Return [x, y] of the center of cell containing provided text 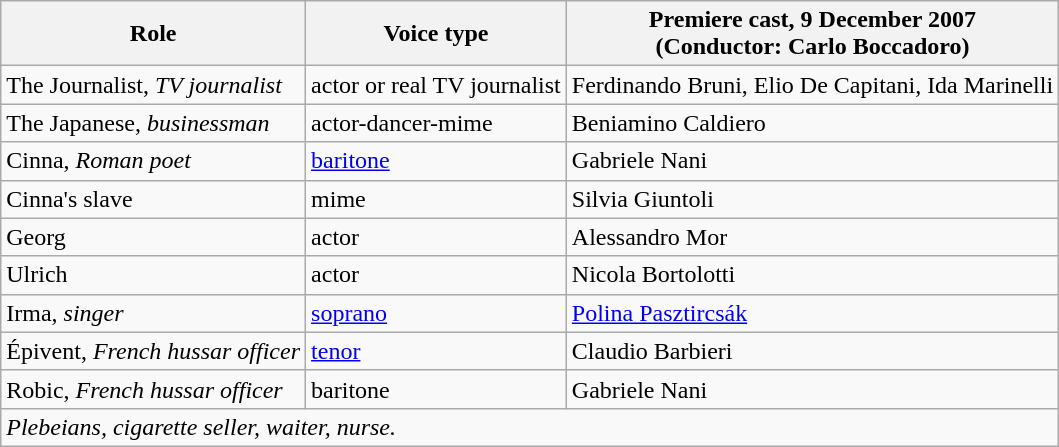
Voice type [436, 34]
Robic, French hussar officer [154, 389]
Beniamino Caldiero [812, 123]
Nicola Bortolotti [812, 275]
Cinna's slave [154, 199]
Ulrich [154, 275]
Role [154, 34]
Polina Pasztircsák [812, 313]
Épivent, French hussar officer [154, 351]
The Japanese, businessman [154, 123]
Premiere cast, 9 December 2007(Conductor: Carlo Boccadoro) [812, 34]
Georg [154, 237]
actor-dancer-mime [436, 123]
Irma, singer [154, 313]
Plebeians, cigarette seller, waiter, nurse. [530, 427]
Silvia Giuntoli [812, 199]
The Journalist, TV journalist [154, 85]
mime [436, 199]
Ferdinando Bruni, Elio De Capitani, Ida Marinelli [812, 85]
Cinna, Roman poet [154, 161]
tenor [436, 351]
Claudio Barbieri [812, 351]
soprano [436, 313]
Alessandro Mor [812, 237]
actor or real TV journalist [436, 85]
